Identify which cell holds the provided text, then report its [x, y] central coordinate. 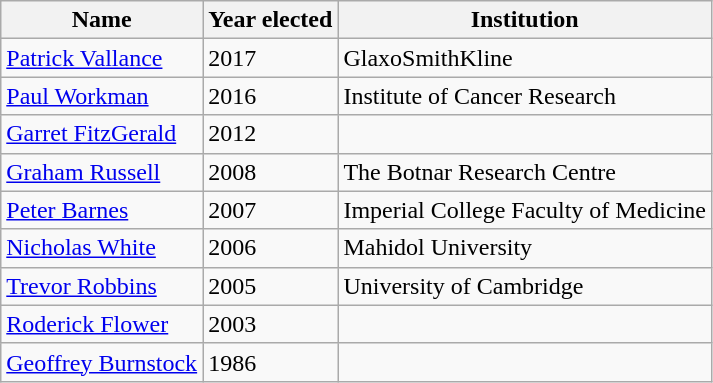
2012 [270, 134]
2016 [270, 96]
Graham Russell [102, 172]
Year elected [270, 20]
Roderick Flower [102, 324]
Geoffrey Burnstock [102, 362]
Imperial College Faculty of Medicine [525, 210]
2008 [270, 172]
Institute of Cancer Research [525, 96]
The Botnar Research Centre [525, 172]
2003 [270, 324]
2017 [270, 58]
Institution [525, 20]
Peter Barnes [102, 210]
GlaxoSmithKline [525, 58]
2005 [270, 286]
Garret FitzGerald [102, 134]
Trevor Robbins [102, 286]
University of Cambridge [525, 286]
Name [102, 20]
2006 [270, 248]
Mahidol University [525, 248]
Paul Workman [102, 96]
Patrick Vallance [102, 58]
Nicholas White [102, 248]
2007 [270, 210]
1986 [270, 362]
